Return [X, Y] of the center of cell containing provided text 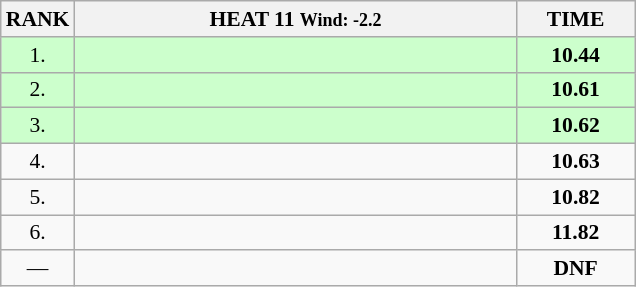
2. [38, 90]
11.82 [576, 233]
1. [38, 55]
10.61 [576, 90]
4. [38, 162]
10.63 [576, 162]
HEAT 11 Wind: -2.2 [295, 19]
DNF [576, 269]
6. [38, 233]
RANK [38, 19]
TIME [576, 19]
5. [38, 197]
10.44 [576, 55]
— [38, 269]
10.82 [576, 197]
3. [38, 126]
10.62 [576, 126]
